From the cell containing the given text, extract its center point as [x, y] coordinate. 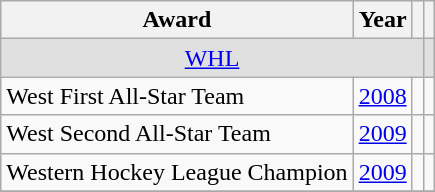
West First All-Star Team [177, 96]
Year [382, 20]
WHL [212, 58]
Western Hockey League Champion [177, 172]
West Second All-Star Team [177, 134]
2008 [382, 96]
Award [177, 20]
